Pinpoint the cell where the given text exists, returning its (x, y) midpoint coordinate. 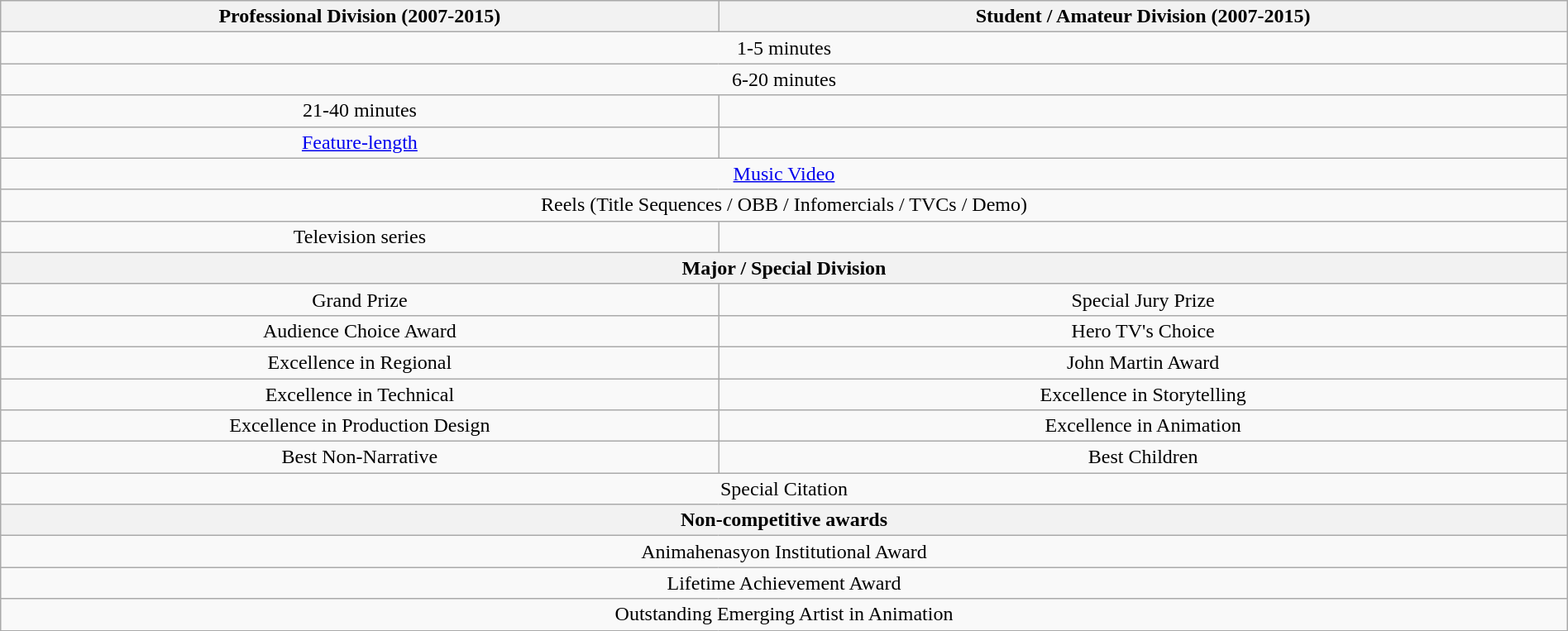
1-5 minutes (784, 48)
Audience Choice Award (360, 331)
Major / Special Division (784, 268)
John Martin Award (1143, 362)
Grand Prize (360, 299)
Reels (Title Sequences / OBB / Infomercials / TVCs / Demo) (784, 205)
Student / Amateur Division (2007-2015) (1143, 17)
Excellence in Storytelling (1143, 394)
Excellence in Regional (360, 362)
Television series (360, 237)
21-40 minutes (360, 111)
Excellence in Technical (360, 394)
Hero TV's Choice (1143, 331)
Best Children (1143, 457)
Lifetime Achievement Award (784, 583)
Excellence in Animation (1143, 426)
6-20 minutes (784, 79)
Feature-length (360, 142)
Best Non-Narrative (360, 457)
Outstanding Emerging Artist in Animation (784, 614)
Special Jury Prize (1143, 299)
Animahenasyon Institutional Award (784, 552)
Special Citation (784, 489)
Excellence in Production Design (360, 426)
Music Video (784, 174)
Professional Division (2007-2015) (360, 17)
Non-competitive awards (784, 520)
